Identify which cell holds the provided text, then report its (X, Y) central coordinate. 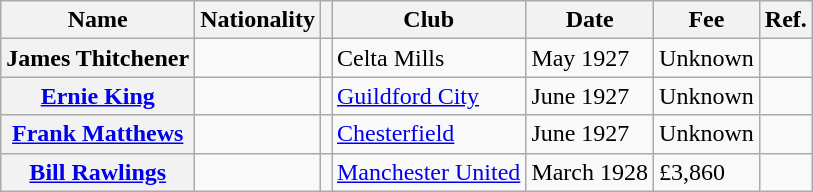
Name (98, 20)
Celta Mills (429, 58)
Date (590, 20)
Ref. (786, 20)
Bill Rawlings (98, 172)
Fee (707, 20)
Ernie King (98, 96)
Guildford City (429, 96)
£3,860 (707, 172)
Club (429, 20)
May 1927 (590, 58)
Manchester United (429, 172)
March 1928 (590, 172)
Chesterfield (429, 134)
Nationality (258, 20)
Frank Matthews (98, 134)
James Thitchener (98, 58)
